Return (x, y) of the center of cell containing provided text 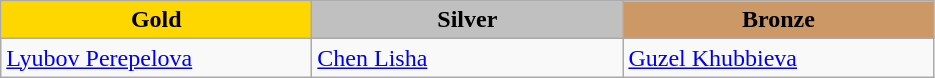
Lyubov Perepelova (156, 58)
Chen Lisha (468, 58)
Silver (468, 20)
Guzel Khubbieva (778, 58)
Bronze (778, 20)
Gold (156, 20)
